Search for the cell housing the specified text and yield its (x, y) center coordinate. 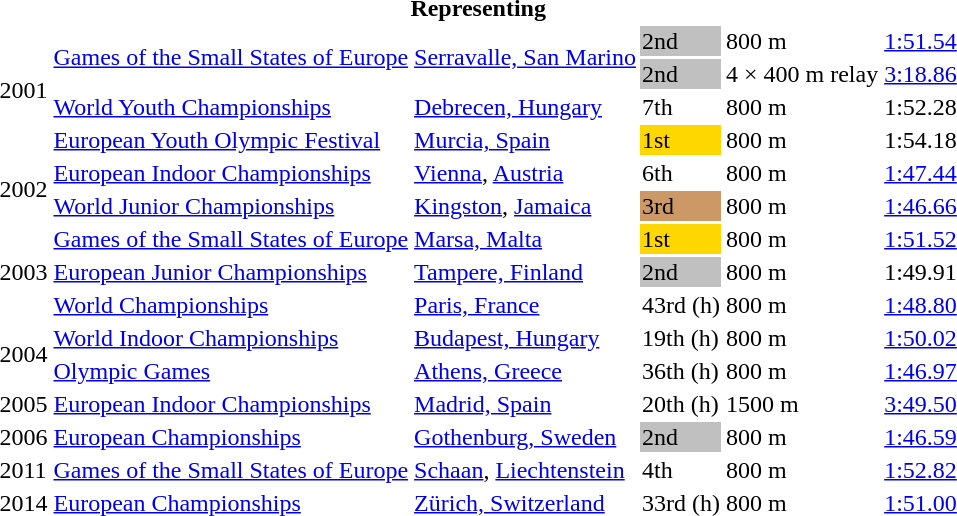
7th (682, 107)
World Championships (231, 305)
Marsa, Malta (526, 239)
Schaan, Liechtenstein (526, 470)
World Youth Championships (231, 107)
Paris, France (526, 305)
43rd (h) (682, 305)
World Indoor Championships (231, 338)
Tampere, Finland (526, 272)
6th (682, 173)
36th (h) (682, 371)
Olympic Games (231, 371)
Kingston, Jamaica (526, 206)
Serravalle, San Marino (526, 58)
Gothenburg, Sweden (526, 437)
19th (h) (682, 338)
Debrecen, Hungary (526, 107)
1500 m (802, 404)
Budapest, Hungary (526, 338)
Athens, Greece (526, 371)
4 × 400 m relay (802, 74)
3rd (682, 206)
4th (682, 470)
Madrid, Spain (526, 404)
Murcia, Spain (526, 140)
20th (h) (682, 404)
Vienna, Austria (526, 173)
European Championships (231, 437)
World Junior Championships (231, 206)
European Junior Championships (231, 272)
European Youth Olympic Festival (231, 140)
